Provide the (x, y) coordinate of the cell's center where the given text is located.  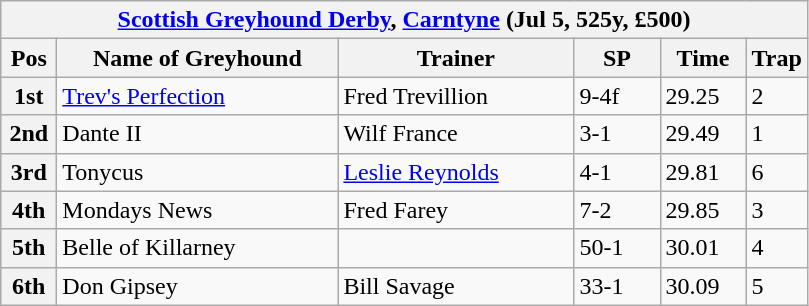
1st (29, 96)
Trainer (456, 58)
Trap (776, 58)
7-2 (617, 210)
Fred Trevillion (456, 96)
33-1 (617, 286)
2nd (29, 134)
Pos (29, 58)
Leslie Reynolds (456, 172)
5th (29, 248)
30.09 (703, 286)
4-1 (617, 172)
3-1 (617, 134)
29.85 (703, 210)
Belle of Killarney (198, 248)
Mondays News (198, 210)
Trev's Perfection (198, 96)
Bill Savage (456, 286)
4th (29, 210)
Time (703, 58)
2 (776, 96)
Name of Greyhound (198, 58)
Scottish Greyhound Derby, Carntyne (Jul 5, 525y, £500) (404, 20)
Tonycus (198, 172)
SP (617, 58)
29.25 (703, 96)
29.49 (703, 134)
30.01 (703, 248)
Fred Farey (456, 210)
6th (29, 286)
9-4f (617, 96)
50-1 (617, 248)
Don Gipsey (198, 286)
4 (776, 248)
3 (776, 210)
29.81 (703, 172)
6 (776, 172)
1 (776, 134)
5 (776, 286)
3rd (29, 172)
Wilf France (456, 134)
Dante II (198, 134)
